Find where the given text appears and provide that cell's center as (x, y) coordinate. 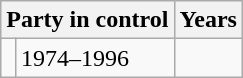
1974–1996 (94, 58)
Years (208, 20)
Party in control (88, 20)
